Return (x, y) of the center of cell containing provided text 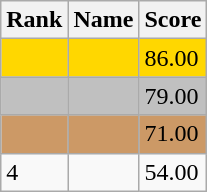
Rank (34, 20)
54.00 (173, 172)
79.00 (173, 96)
86.00 (173, 58)
Score (173, 20)
71.00 (173, 134)
Name (104, 20)
4 (34, 172)
